Search for the cell housing the specified text and yield its (X, Y) center coordinate. 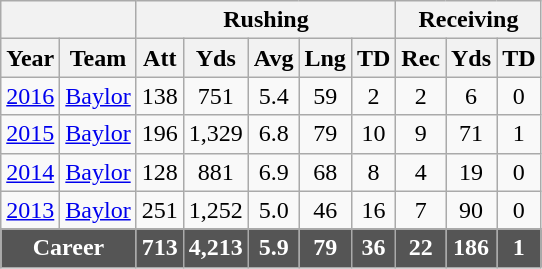
36 (373, 248)
Career (68, 248)
251 (160, 210)
186 (472, 248)
5.9 (274, 248)
4,213 (216, 248)
68 (325, 172)
16 (373, 210)
881 (216, 172)
Avg (274, 58)
9 (421, 134)
6 (472, 96)
8 (373, 172)
Rushing (266, 20)
713 (160, 248)
19 (472, 172)
2016 (30, 96)
1,252 (216, 210)
Team (98, 58)
22 (421, 248)
196 (160, 134)
2013 (30, 210)
5.0 (274, 210)
6.9 (274, 172)
128 (160, 172)
7 (421, 210)
5.4 (274, 96)
2014 (30, 172)
6.8 (274, 134)
71 (472, 134)
Att (160, 58)
1,329 (216, 134)
Rec (421, 58)
Receiving (468, 20)
46 (325, 210)
751 (216, 96)
138 (160, 96)
Lng (325, 58)
Year (30, 58)
2015 (30, 134)
59 (325, 96)
4 (421, 172)
90 (472, 210)
10 (373, 134)
